Detect which cell encompasses the target text, then output its [x, y] center coordinate. 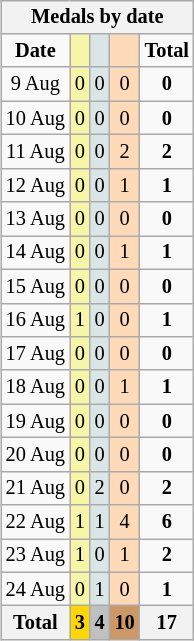
12 Aug [36, 185]
22 Aug [36, 522]
14 Aug [36, 253]
21 Aug [36, 488]
10 Aug [36, 118]
17 Aug [36, 354]
6 [167, 522]
11 Aug [36, 152]
17 [167, 623]
20 Aug [36, 455]
10 [125, 623]
9 Aug [36, 84]
19 Aug [36, 421]
13 Aug [36, 219]
Date [36, 51]
15 Aug [36, 286]
16 Aug [36, 320]
24 Aug [36, 589]
18 Aug [36, 387]
23 Aug [36, 556]
Medals by date [98, 17]
3 [80, 623]
